From the cell containing the given text, extract its center point as [X, Y] coordinate. 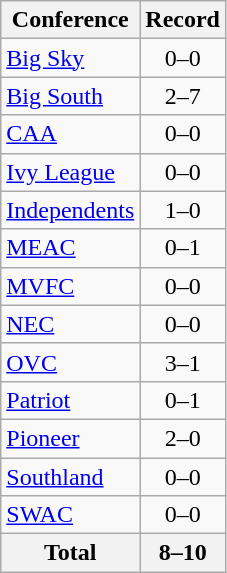
MEAC [70, 248]
1–0 [183, 210]
SWAC [70, 515]
MVFC [70, 286]
CAA [70, 134]
Conference [70, 20]
Big South [70, 96]
Record [183, 20]
Southland [70, 477]
OVC [70, 362]
Big Sky [70, 58]
3–1 [183, 362]
2–0 [183, 438]
2–7 [183, 96]
Total [70, 553]
Ivy League [70, 172]
Independents [70, 210]
NEC [70, 324]
8–10 [183, 553]
Patriot [70, 400]
Pioneer [70, 438]
